From the cell containing the given text, extract its center point as [x, y] coordinate. 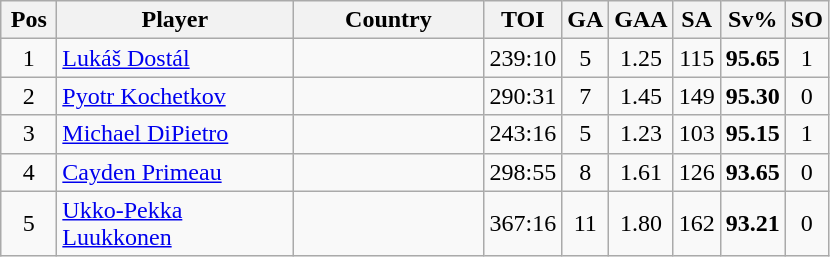
SO [806, 20]
115 [696, 58]
7 [586, 96]
1.45 [641, 96]
Ukko-Pekka Luukkonen [175, 224]
1.23 [641, 134]
8 [586, 172]
GA [586, 20]
1.25 [641, 58]
93.21 [752, 224]
95.65 [752, 58]
2 [29, 96]
Sv% [752, 20]
SA [696, 20]
243:16 [523, 134]
Pos [29, 20]
149 [696, 96]
4 [29, 172]
1.61 [641, 172]
Cayden Primeau [175, 172]
Michael DiPietro [175, 134]
95.15 [752, 134]
1.80 [641, 224]
93.65 [752, 172]
Pyotr Kochetkov [175, 96]
Player [175, 20]
11 [586, 224]
Country [388, 20]
TOI [523, 20]
298:55 [523, 172]
290:31 [523, 96]
367:16 [523, 224]
162 [696, 224]
239:10 [523, 58]
GAA [641, 20]
103 [696, 134]
3 [29, 134]
126 [696, 172]
95.30 [752, 96]
Lukáš Dostál [175, 58]
